Scan for the cell matching the given text and deliver its (x, y) coordinate at center. 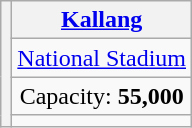
Capacity: 55,000 (102, 96)
National Stadium (102, 58)
Kallang (102, 20)
